Find where the given text appears and provide that cell's center as (X, Y) coordinate. 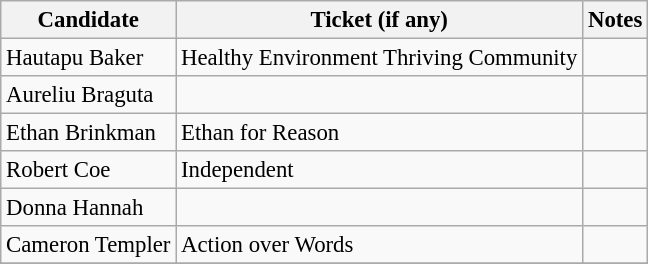
Independent (380, 170)
Hautapu Baker (88, 58)
Aureliu Braguta (88, 95)
Donna Hannah (88, 208)
Cameron Templer (88, 245)
Healthy Environment Thriving Community (380, 58)
Candidate (88, 20)
Ethan for Reason (380, 133)
Action over Words (380, 245)
Ticket (if any) (380, 20)
Robert Coe (88, 170)
Ethan Brinkman (88, 133)
Notes (616, 20)
